Detect which cell encompasses the target text, then output its [X, Y] center coordinate. 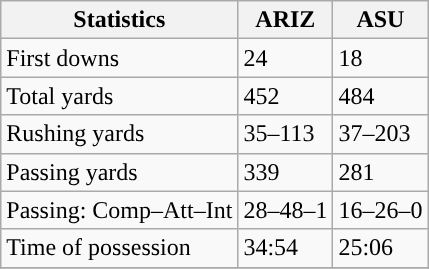
339 [286, 172]
ARIZ [286, 20]
34:54 [286, 248]
Time of possession [120, 248]
Passing yards [120, 172]
35–113 [286, 134]
ASU [380, 20]
Rushing yards [120, 134]
18 [380, 58]
Total yards [120, 96]
Statistics [120, 20]
452 [286, 96]
37–203 [380, 134]
Passing: Comp–Att–Int [120, 210]
25:06 [380, 248]
281 [380, 172]
16–26–0 [380, 210]
24 [286, 58]
484 [380, 96]
28–48–1 [286, 210]
First downs [120, 58]
